Return [X, Y] of the center of cell containing provided text 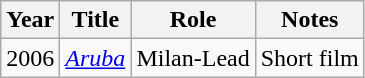
Notes [310, 20]
Short film [310, 58]
Title [96, 20]
Role [193, 20]
Milan-Lead [193, 58]
Year [30, 20]
Aruba [96, 58]
2006 [30, 58]
